Identify which cell holds the provided text, then report its [X, Y] central coordinate. 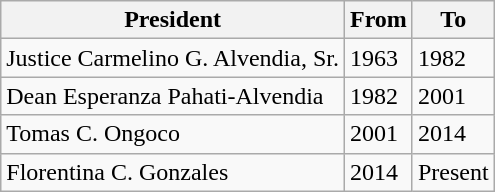
From [378, 20]
Tomas C. Ongoco [173, 134]
1963 [378, 58]
Florentina C. Gonzales [173, 172]
Present [453, 172]
Justice Carmelino G. Alvendia, Sr. [173, 58]
President [173, 20]
Dean Esperanza Pahati-Alvendia [173, 96]
To [453, 20]
